Determine the [x, y] coordinate at the center of the cell enclosing the given text.  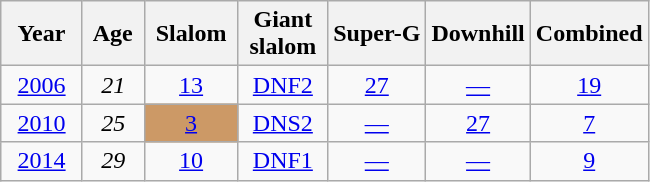
Super-G [377, 34]
2010 [42, 123]
Age [113, 34]
DNS2 [283, 123]
Downhill [478, 34]
DNF2 [283, 85]
2014 [42, 161]
29 [113, 161]
9 [589, 161]
10 [191, 161]
Year [42, 34]
DNF1 [283, 161]
Combined [589, 34]
Giant slalom [283, 34]
13 [191, 85]
25 [113, 123]
Slalom [191, 34]
21 [113, 85]
2006 [42, 85]
19 [589, 85]
3 [191, 123]
7 [589, 123]
